Extract the (x, y) coordinate from the center of the cell holding the provided text.  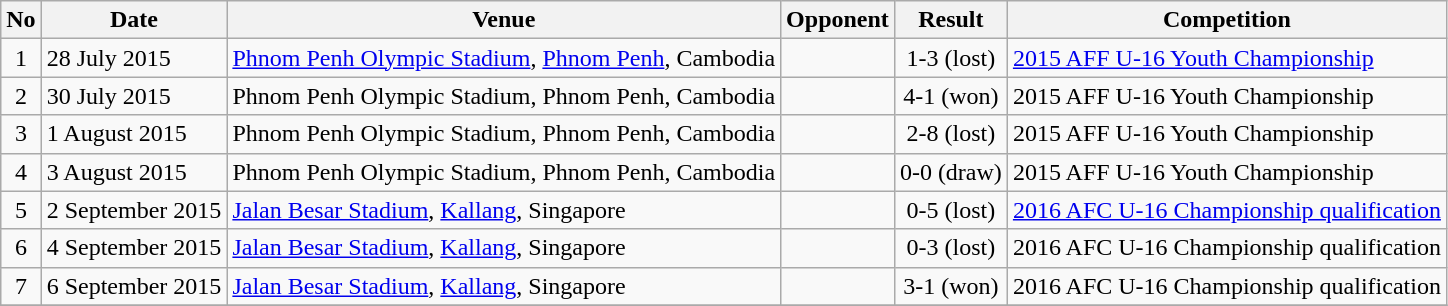
28 July 2015 (134, 58)
1 (21, 58)
3-1 (won) (950, 286)
Date (134, 20)
6 (21, 248)
Opponent (838, 20)
7 (21, 286)
4-1 (won) (950, 96)
2 September 2015 (134, 210)
4 September 2015 (134, 248)
2-8 (lost) (950, 134)
No (21, 20)
6 September 2015 (134, 286)
2 (21, 96)
0-3 (lost) (950, 248)
30 July 2015 (134, 96)
5 (21, 210)
1-3 (lost) (950, 58)
3 (21, 134)
Competition (1226, 20)
3 August 2015 (134, 172)
Result (950, 20)
Venue (504, 20)
4 (21, 172)
0-0 (draw) (950, 172)
1 August 2015 (134, 134)
0-5 (lost) (950, 210)
